Provide the (x, y) coordinate of the cell's center where the given text is located.  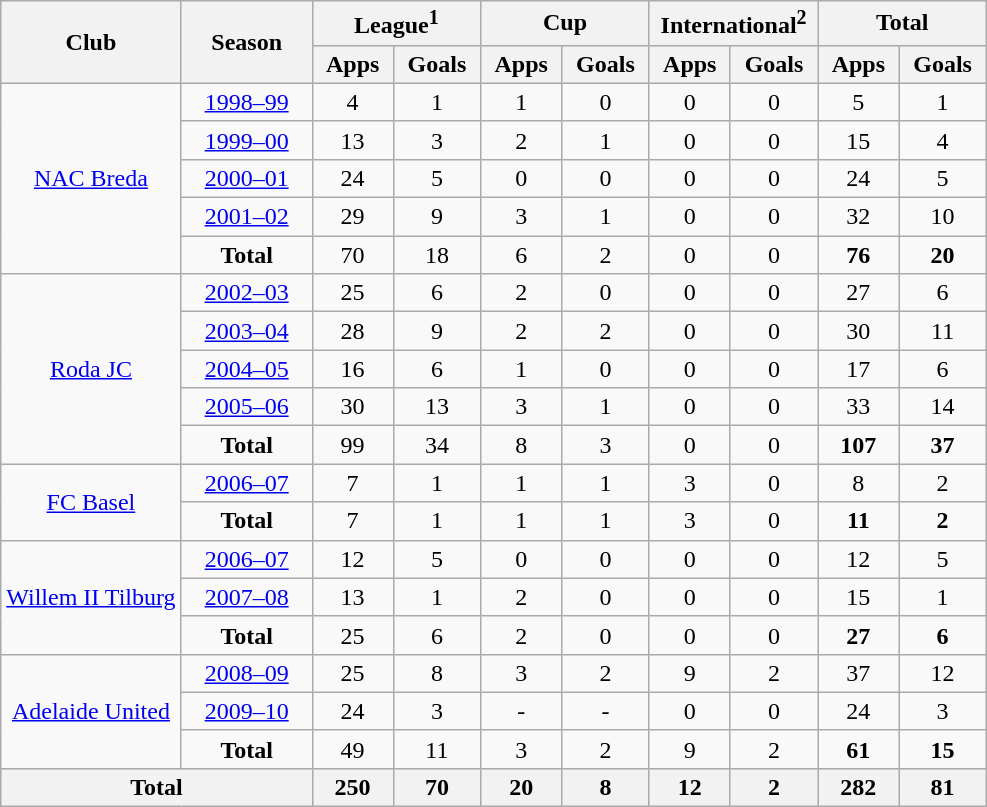
2005–06 (246, 407)
81 (943, 787)
League1 (396, 24)
International2 (734, 24)
Cup (566, 24)
34 (437, 445)
1999–00 (246, 140)
Season (246, 42)
Willem II Tilburg (91, 597)
2004–05 (246, 369)
Club (91, 42)
10 (943, 217)
FC Basel (91, 502)
2000–01 (246, 178)
61 (858, 749)
14 (943, 407)
NAC Breda (91, 178)
1998–99 (246, 102)
32 (858, 217)
76 (858, 255)
Adelaide United (91, 711)
Roda JC (91, 369)
2009–10 (246, 711)
2008–09 (246, 673)
2003–04 (246, 331)
29 (352, 217)
28 (352, 331)
282 (858, 787)
250 (352, 787)
17 (858, 369)
18 (437, 255)
107 (858, 445)
2007–08 (246, 597)
99 (352, 445)
2002–03 (246, 293)
16 (352, 369)
2001–02 (246, 217)
49 (352, 749)
33 (858, 407)
